Capture the cell that displays the provided text and extract its [x, y] central coordinate. 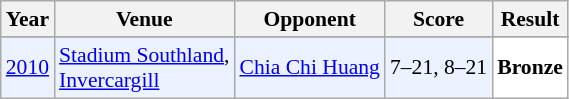
Venue [144, 19]
Opponent [309, 19]
Bronze [530, 68]
Chia Chi Huang [309, 68]
7–21, 8–21 [438, 68]
Result [530, 19]
Stadium Southland, Invercargill [144, 68]
2010 [28, 68]
Score [438, 19]
Year [28, 19]
